Output the [x, y] coordinate of the center of the cell containing the given text.  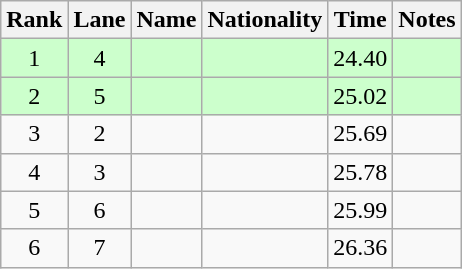
7 [100, 248]
Lane [100, 20]
Nationality [265, 20]
25.69 [360, 134]
Time [360, 20]
1 [34, 58]
26.36 [360, 248]
Rank [34, 20]
Name [166, 20]
24.40 [360, 58]
Notes [427, 20]
25.99 [360, 210]
25.78 [360, 172]
25.02 [360, 96]
